Provide the [x, y] coordinate of the cell's center where the given text is located.  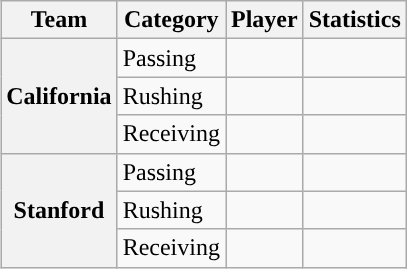
Stanford [59, 210]
Team [59, 20]
Statistics [354, 20]
California [59, 96]
Category [171, 20]
Player [265, 20]
